Detect which cell encompasses the target text, then output its [X, Y] center coordinate. 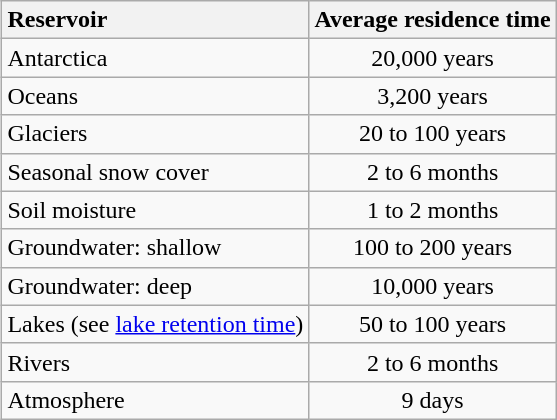
3,200 years [432, 96]
Groundwater: deep [156, 286]
1 to 2 months [432, 210]
Reservoir [156, 20]
Atmosphere [156, 400]
Rivers [156, 362]
10,000 years [432, 286]
9 days [432, 400]
Antarctica [156, 58]
Seasonal snow cover [156, 172]
Glaciers [156, 134]
50 to 100 years [432, 324]
100 to 200 years [432, 248]
Lakes (see lake retention time) [156, 324]
Oceans [156, 96]
20,000 years [432, 58]
Average residence time [432, 20]
Groundwater: shallow [156, 248]
Soil moisture [156, 210]
20 to 100 years [432, 134]
